Identify which cell holds the provided text, then report its [x, y] central coordinate. 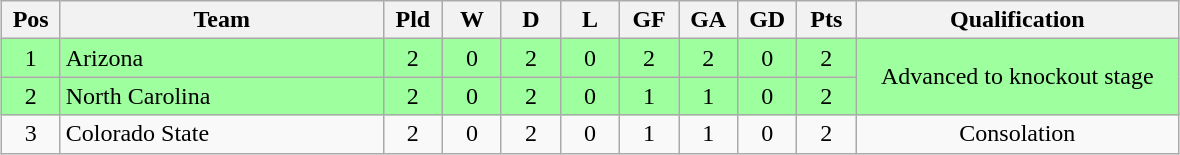
GF [650, 20]
D [530, 20]
North Carolina [222, 96]
Qualification [1018, 20]
Advanced to knockout stage [1018, 77]
Consolation [1018, 134]
W [472, 20]
GD [768, 20]
Pts [826, 20]
GA [708, 20]
Team [222, 20]
3 [30, 134]
Pld [412, 20]
Arizona [222, 58]
Colorado State [222, 134]
Pos [30, 20]
L [590, 20]
